Capture the cell that displays the provided text and extract its [x, y] central coordinate. 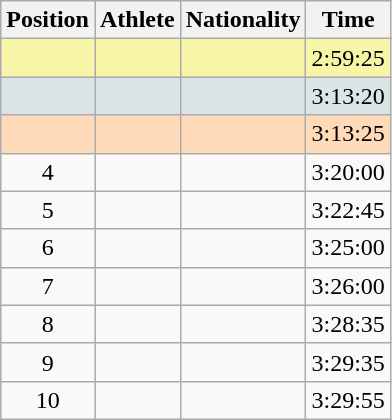
Position [48, 20]
Athlete [137, 20]
3:25:00 [348, 248]
3:26:00 [348, 286]
3:29:55 [348, 400]
7 [48, 286]
3:13:20 [348, 96]
Time [348, 20]
8 [48, 324]
5 [48, 210]
9 [48, 362]
2:59:25 [348, 58]
3:13:25 [348, 134]
3:22:45 [348, 210]
4 [48, 172]
3:29:35 [348, 362]
10 [48, 400]
3:28:35 [348, 324]
Nationality [243, 20]
3:20:00 [348, 172]
6 [48, 248]
